Scan for the cell matching the given text and deliver its (X, Y) coordinate at center. 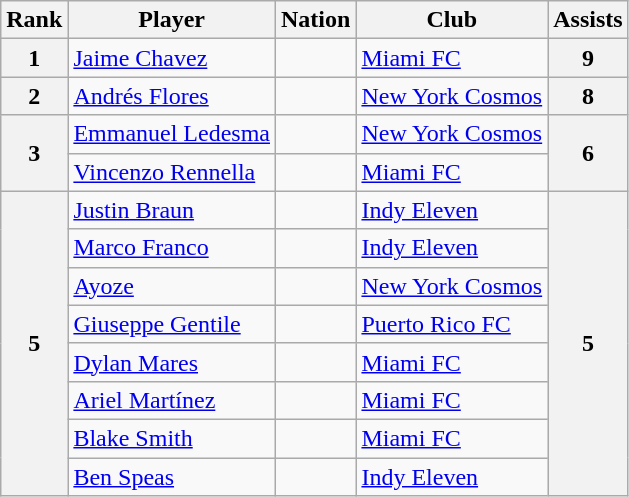
Vincenzo Rennella (172, 172)
Player (172, 20)
9 (588, 58)
Assists (588, 20)
Club (452, 20)
Ayoze (172, 286)
Dylan Mares (172, 362)
8 (588, 96)
Ben Speas (172, 477)
Blake Smith (172, 438)
3 (34, 153)
Giuseppe Gentile (172, 324)
Puerto Rico FC (452, 324)
Justin Braun (172, 210)
1 (34, 58)
Nation (316, 20)
Marco Franco (172, 248)
2 (34, 96)
Jaime Chavez (172, 58)
Emmanuel Ledesma (172, 134)
Rank (34, 20)
Andrés Flores (172, 96)
Ariel Martínez (172, 400)
6 (588, 153)
